Search for the cell housing the specified text and yield its (x, y) center coordinate. 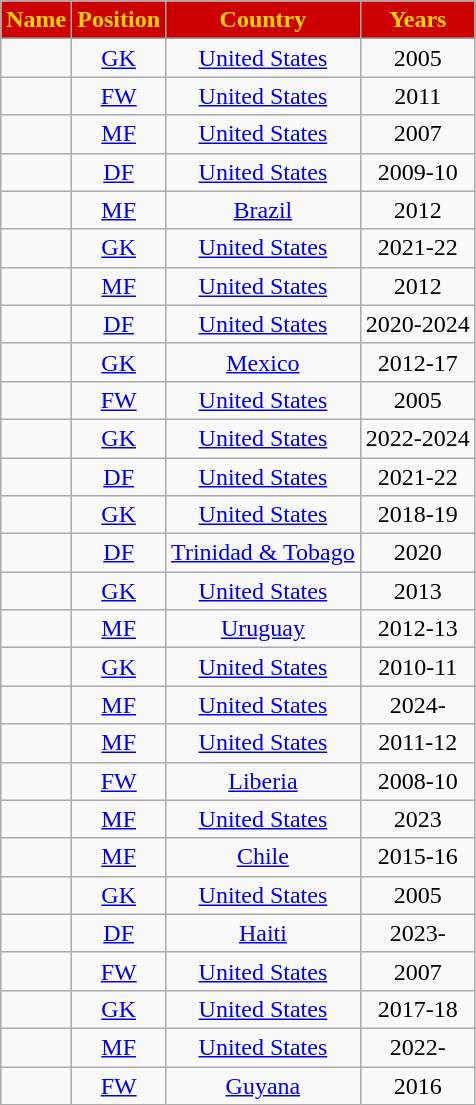
Liberia (264, 781)
Years (418, 20)
2015-16 (418, 857)
Chile (264, 857)
2012-17 (418, 362)
2009-10 (418, 172)
Guyana (264, 1085)
2020-2024 (418, 324)
2022- (418, 1047)
2022-2024 (418, 438)
2023 (418, 819)
2017-18 (418, 1009)
Mexico (264, 362)
Trinidad & Tobago (264, 553)
2024- (418, 705)
2013 (418, 591)
Position (119, 20)
Brazil (264, 210)
2010-11 (418, 667)
2011-12 (418, 743)
2008-10 (418, 781)
2018-19 (418, 515)
Name (36, 20)
Haiti (264, 933)
2016 (418, 1085)
Uruguay (264, 629)
Country (264, 20)
2011 (418, 96)
2012-13 (418, 629)
2020 (418, 553)
2023- (418, 933)
